Locate the cell with the specified text and output its (X, Y) center coordinate. 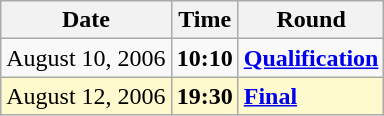
10:10 (204, 58)
Date (86, 20)
Qualification (311, 58)
Final (311, 96)
August 10, 2006 (86, 58)
19:30 (204, 96)
Time (204, 20)
August 12, 2006 (86, 96)
Round (311, 20)
